Scan for the cell matching the given text and deliver its (X, Y) coordinate at center. 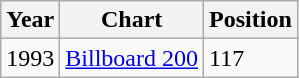
Billboard 200 (132, 58)
117 (251, 58)
Year (30, 20)
1993 (30, 58)
Chart (132, 20)
Position (251, 20)
